Scan for the cell matching the given text and deliver its (x, y) coordinate at center. 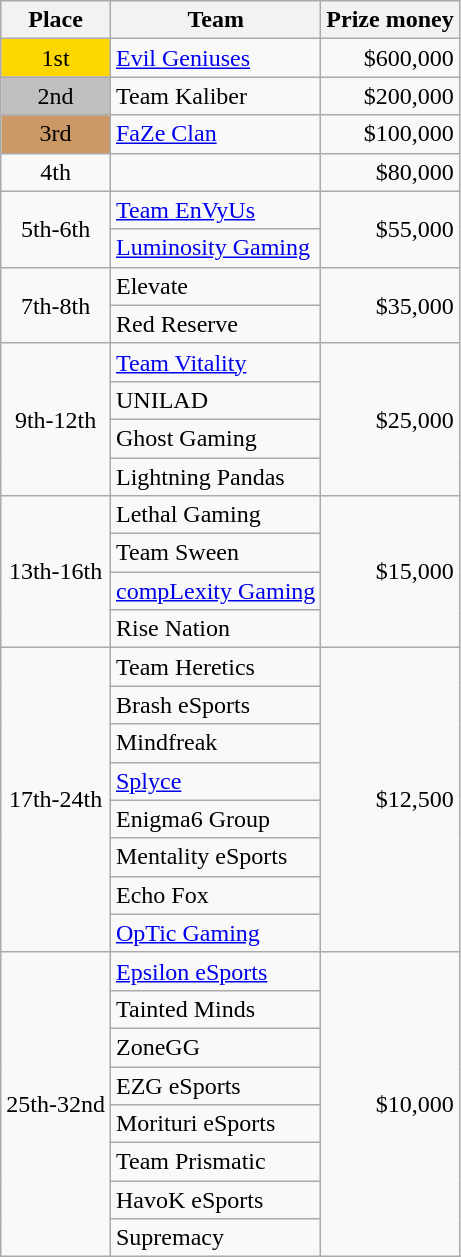
13th-16th (56, 572)
5th-6th (56, 229)
Lightning Pandas (215, 477)
Mindfreak (215, 743)
7th-8th (56, 305)
Morituri eSports (215, 1124)
$10,000 (390, 1104)
Prize money (390, 20)
1st (56, 58)
Tainted Minds (215, 1009)
Team Vitality (215, 362)
2nd (56, 96)
$600,000 (390, 58)
Red Reserve (215, 324)
Enigma6 Group (215, 819)
Team Prismatic (215, 1162)
Team Kaliber (215, 96)
$80,000 (390, 172)
$100,000 (390, 134)
Brash eSports (215, 705)
$200,000 (390, 96)
Splyce (215, 781)
Team (215, 20)
UNILAD (215, 400)
Echo Fox (215, 895)
9th-12th (56, 419)
HavoK eSports (215, 1200)
OpTic Gaming (215, 933)
Team Heretics (215, 667)
Evil Geniuses (215, 58)
compLexity Gaming (215, 591)
ZoneGG (215, 1047)
Epsilon eSports (215, 971)
$25,000 (390, 419)
$55,000 (390, 229)
Ghost Gaming (215, 438)
Mentality eSports (215, 857)
Rise Nation (215, 629)
Team EnVyUs (215, 210)
Luminosity Gaming (215, 248)
Elevate (215, 286)
25th-32nd (56, 1104)
3rd (56, 134)
Team Sween (215, 553)
$35,000 (390, 305)
FaZe Clan (215, 134)
Lethal Gaming (215, 515)
EZG eSports (215, 1085)
Place (56, 20)
17th-24th (56, 800)
4th (56, 172)
$12,500 (390, 800)
$15,000 (390, 572)
Supremacy (215, 1238)
